Detect which cell encompasses the target text, then output its [X, Y] center coordinate. 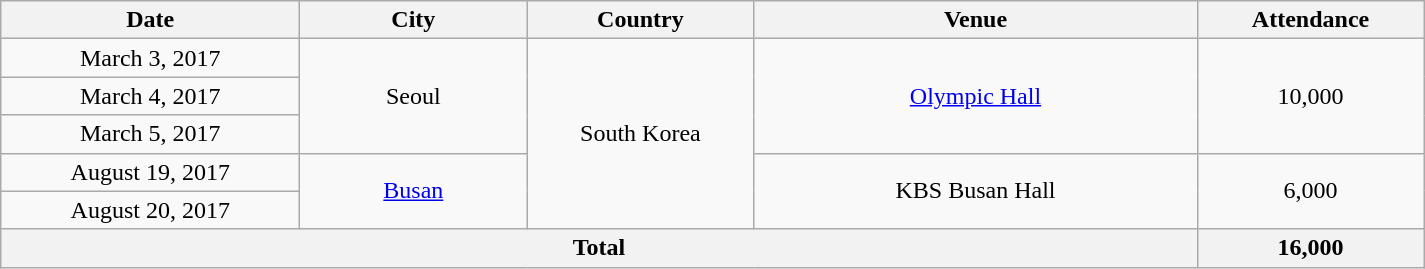
Olympic Hall [976, 96]
City [414, 20]
10,000 [1310, 96]
August 20, 2017 [150, 210]
Attendance [1310, 20]
March 4, 2017 [150, 96]
South Korea [640, 134]
March 3, 2017 [150, 58]
KBS Busan Hall [976, 191]
Busan [414, 191]
Venue [976, 20]
Date [150, 20]
Total [599, 248]
August 19, 2017 [150, 172]
16,000 [1310, 248]
Country [640, 20]
March 5, 2017 [150, 134]
Seoul [414, 96]
6,000 [1310, 191]
